Search for the cell housing the specified text and yield its (x, y) center coordinate. 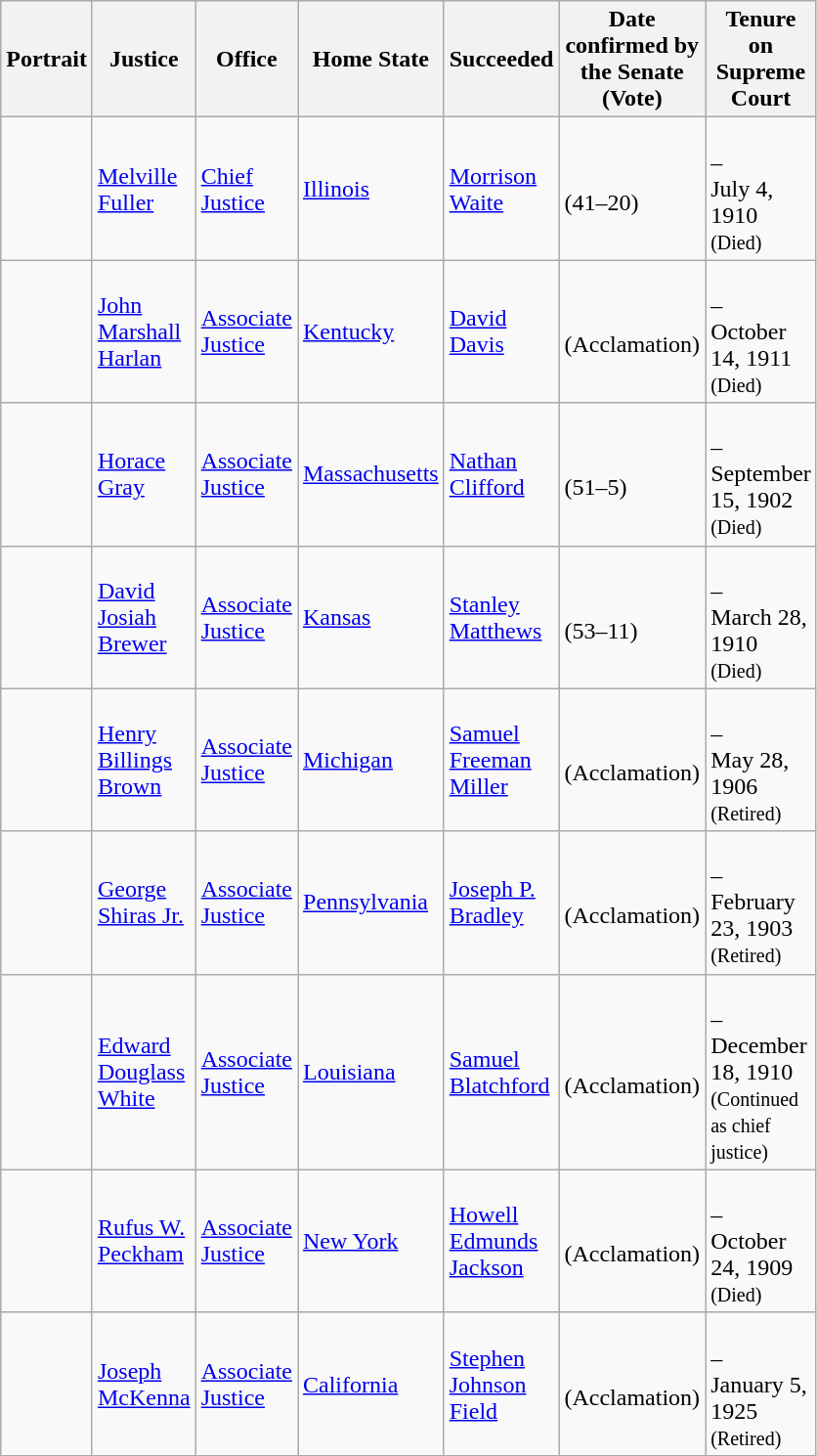
New York (370, 1241)
Justice (144, 59)
John Marshall Harlan (144, 331)
Home State (370, 59)
Samuel Freeman Miller (501, 760)
Melville Fuller (144, 189)
Succeeded (501, 59)
–March 28, 1910(Died) (761, 617)
(41–20) (632, 189)
Kansas (370, 617)
Stephen Johnson Field (501, 1384)
–May 28, 1906(Retired) (761, 760)
Chief Justice (246, 189)
Massachusetts (370, 474)
Stanley Matthews (501, 617)
Pennsylvania (370, 903)
Nathan Clifford (501, 474)
(51–5) (632, 474)
Rufus W. Peckham (144, 1241)
Samuel Blatchford (501, 1072)
–July 4, 1910(Died) (761, 189)
Illinois (370, 189)
–February 23, 1903(Retired) (761, 903)
Tenure on Supreme Court (761, 59)
Office (246, 59)
Joseph McKenna (144, 1384)
Louisiana (370, 1072)
–September 15, 1902(Died) (761, 474)
George Shiras Jr. (144, 903)
California (370, 1384)
–October 14, 1911(Died) (761, 331)
Date confirmed by the Senate(Vote) (632, 59)
Joseph P. Bradley (501, 903)
David Josiah Brewer (144, 617)
–December 18, 1910(Continued as chief justice) (761, 1072)
David Davis (501, 331)
Edward Douglass White (144, 1072)
Henry Billings Brown (144, 760)
Howell Edmunds Jackson (501, 1241)
Michigan (370, 760)
Morrison Waite (501, 189)
–October 24, 1909(Died) (761, 1241)
–January 5, 1925(Retired) (761, 1384)
Horace Gray (144, 474)
Kentucky (370, 331)
(53–11) (632, 617)
Portrait (47, 59)
